For the text-containing cell, return its midpoint in (X, Y) coordinate format. 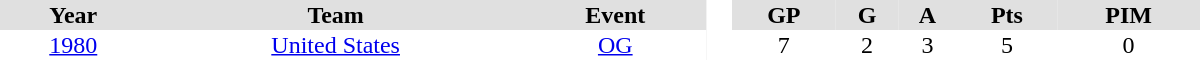
2 (867, 45)
United States (336, 45)
Year (74, 15)
OG (616, 45)
G (867, 15)
PIM (1128, 15)
1980 (74, 45)
5 (1008, 45)
GP (784, 15)
Team (336, 15)
Pts (1008, 15)
Event (616, 15)
3 (927, 45)
A (927, 15)
0 (1128, 45)
7 (784, 45)
